Return (x, y) of the center of cell containing provided text 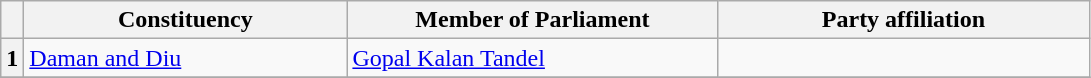
Daman and Diu (186, 58)
1 (12, 58)
Party affiliation (904, 20)
Constituency (186, 20)
Gopal Kalan Tandel (532, 58)
Member of Parliament (532, 20)
